Return the (X, Y) coordinate for the center point of the cell that contains the specified text.  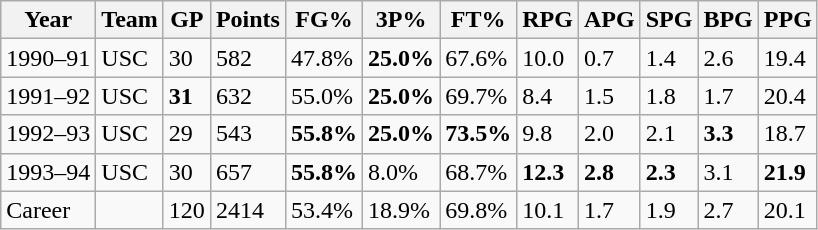
Career (48, 210)
3P% (402, 20)
3.3 (728, 134)
FG% (324, 20)
10.0 (548, 58)
120 (186, 210)
10.1 (548, 210)
Year (48, 20)
1990–91 (48, 58)
632 (248, 96)
12.3 (548, 172)
Team (130, 20)
1.5 (609, 96)
18.7 (788, 134)
SPG (669, 20)
20.1 (788, 210)
69.8% (478, 210)
67.6% (478, 58)
FT% (478, 20)
20.4 (788, 96)
1993–94 (48, 172)
68.7% (478, 172)
2.1 (669, 134)
1991–92 (48, 96)
1.9 (669, 210)
657 (248, 172)
2.7 (728, 210)
0.7 (609, 58)
2414 (248, 210)
582 (248, 58)
GP (186, 20)
47.8% (324, 58)
19.4 (788, 58)
21.9 (788, 172)
1.4 (669, 58)
73.5% (478, 134)
9.8 (548, 134)
2.8 (609, 172)
2.3 (669, 172)
55.0% (324, 96)
53.4% (324, 210)
543 (248, 134)
BPG (728, 20)
8.4 (548, 96)
29 (186, 134)
PPG (788, 20)
69.7% (478, 96)
1992–93 (48, 134)
RPG (548, 20)
3.1 (728, 172)
31 (186, 96)
18.9% (402, 210)
1.8 (669, 96)
Points (248, 20)
2.0 (609, 134)
8.0% (402, 172)
APG (609, 20)
2.6 (728, 58)
